Find where the given text appears and provide that cell's center as (X, Y) coordinate. 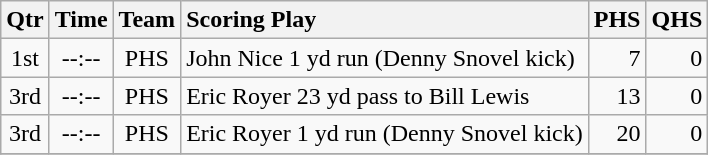
1st (25, 58)
Eric Royer 23 yd pass to Bill Lewis (385, 96)
Eric Royer 1 yd run (Denny Snovel kick) (385, 134)
Qtr (25, 20)
20 (617, 134)
13 (617, 96)
Time (81, 20)
John Nice 1 yd run (Denny Snovel kick) (385, 58)
7 (617, 58)
Scoring Play (385, 20)
QHS (677, 20)
Team (147, 20)
